Identify which cell holds the provided text, then report its [X, Y] central coordinate. 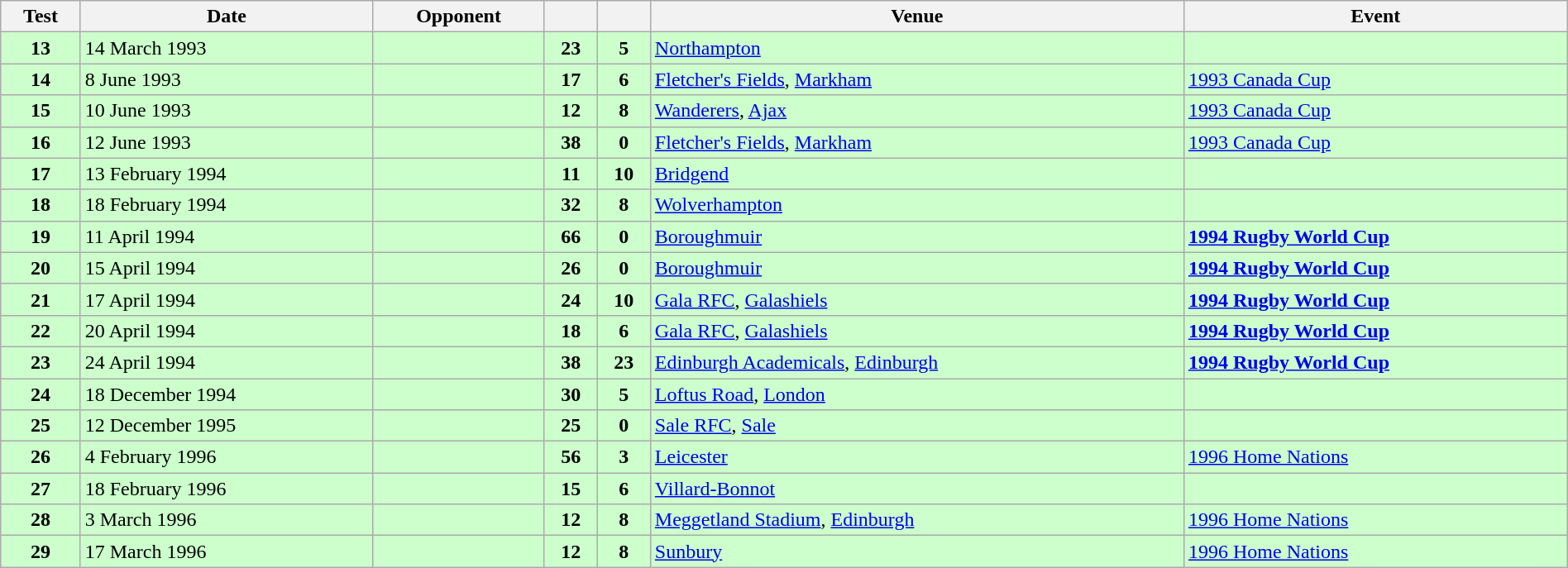
30 [571, 394]
12 June 1993 [227, 142]
28 [41, 520]
Wolverhampton [916, 205]
Bridgend [916, 174]
16 [41, 142]
13 [41, 48]
Event [1375, 17]
Test [41, 17]
22 [41, 331]
14 March 1993 [227, 48]
13 February 1994 [227, 174]
18 February 1996 [227, 489]
Sale RFC, Sale [916, 426]
11 April 1994 [227, 236]
19 [41, 236]
24 April 1994 [227, 362]
12 December 1995 [227, 426]
3 March 1996 [227, 520]
27 [41, 489]
Opponent [459, 17]
17 April 1994 [227, 299]
8 June 1993 [227, 79]
Meggetland Stadium, Edinburgh [916, 520]
Edinburgh Academicals, Edinburgh [916, 362]
Villard-Bonnot [916, 489]
14 [41, 79]
Northampton [916, 48]
Loftus Road, London [916, 394]
Date [227, 17]
29 [41, 551]
56 [571, 457]
18 February 1994 [227, 205]
20 [41, 268]
15 April 1994 [227, 268]
Sunbury [916, 551]
Wanderers, Ajax [916, 111]
20 April 1994 [227, 331]
3 [624, 457]
21 [41, 299]
4 February 1996 [227, 457]
18 December 1994 [227, 394]
10 June 1993 [227, 111]
11 [571, 174]
Venue [916, 17]
66 [571, 236]
17 March 1996 [227, 551]
Leicester [916, 457]
32 [571, 205]
